Search for the cell housing the specified text and yield its [X, Y] center coordinate. 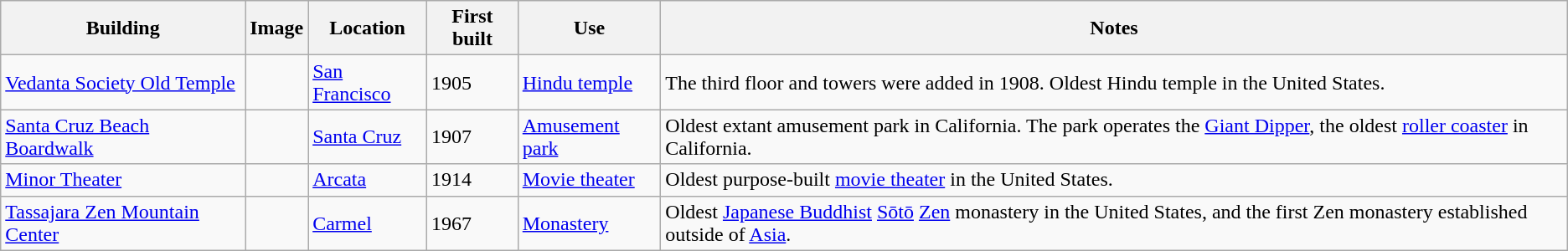
Carmel [368, 223]
Image [276, 28]
1967 [472, 223]
1907 [472, 137]
Vedanta Society Old Temple [123, 82]
Oldest purpose-built movie theater in the United States. [1114, 180]
The third floor and towers were added in 1908. Oldest Hindu temple in the United States. [1114, 82]
Santa Cruz Beach Boardwalk [123, 137]
Minor Theater [123, 180]
First built [472, 28]
Amusement park [590, 137]
Location [368, 28]
Monastery [590, 223]
Santa Cruz [368, 137]
Oldest extant amusement park in California. The park operates the Giant Dipper, the oldest roller coaster in California. [1114, 137]
1905 [472, 82]
Oldest Japanese Buddhist Sōtō Zen monastery in the United States, and the first Zen monastery established outside of Asia. [1114, 223]
Notes [1114, 28]
1914 [472, 180]
Arcata [368, 180]
Tassajara Zen Mountain Center [123, 223]
San Francisco [368, 82]
Use [590, 28]
Movie theater [590, 180]
Hindu temple [590, 82]
Building [123, 28]
